For the text-containing cell, return its midpoint in [x, y] coordinate format. 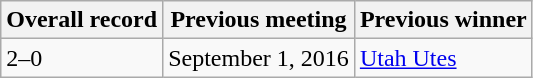
September 1, 2016 [259, 58]
2–0 [82, 58]
Overall record [82, 20]
Utah Utes [443, 58]
Previous winner [443, 20]
Previous meeting [259, 20]
